Scan for the cell matching the given text and deliver its (X, Y) coordinate at center. 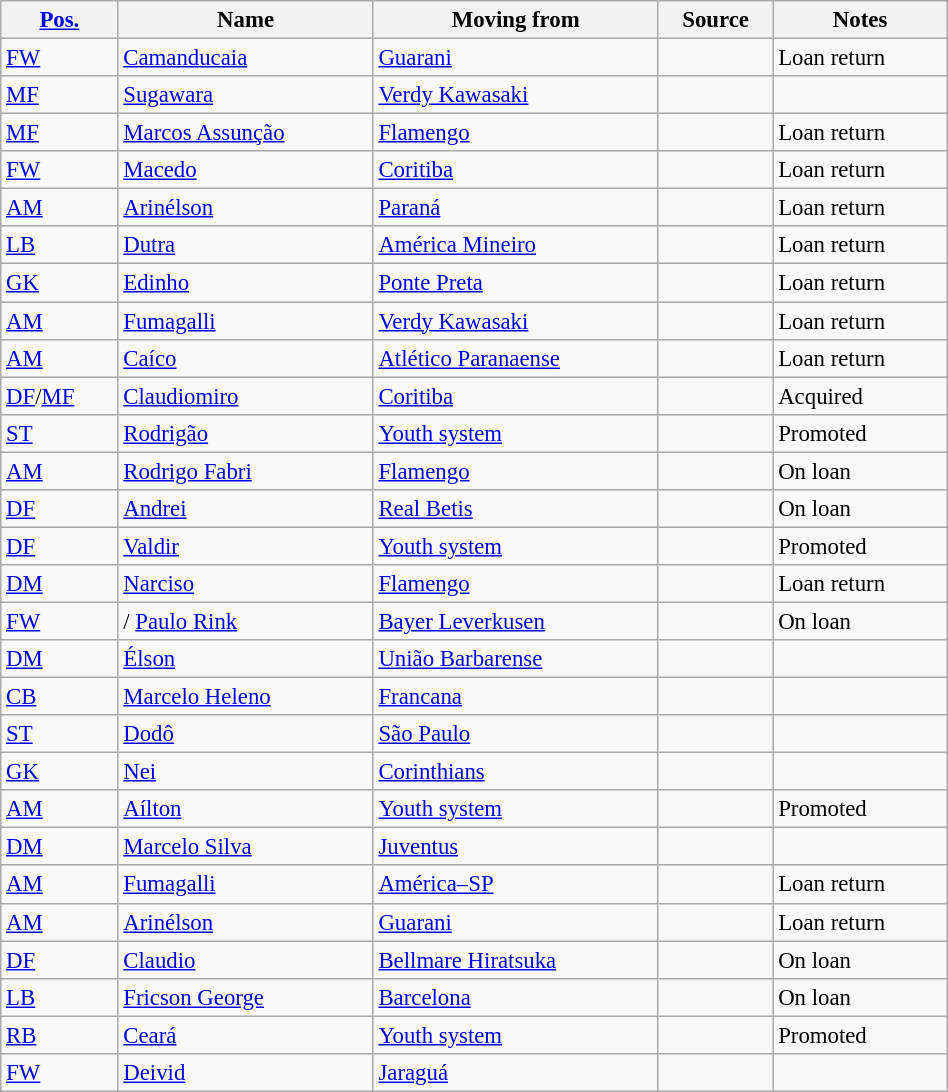
Acquired (860, 396)
Jaraguá (516, 1073)
Francana (516, 697)
São Paulo (516, 734)
Narciso (246, 584)
Macedo (246, 170)
Marcelo Silva (246, 847)
Juventus (516, 847)
Ceará (246, 1035)
RB (60, 1035)
Marcelo Heleno (246, 697)
Moving from (516, 20)
Claudio (246, 960)
DF/MF (60, 396)
Pos. (60, 20)
Camanducaia (246, 58)
Nei (246, 772)
Élson (246, 659)
Notes (860, 20)
Valdir (246, 546)
Dutra (246, 245)
CB (60, 697)
Bayer Leverkusen (516, 621)
Real Betis (516, 509)
Deivid (246, 1073)
Name (246, 20)
América Mineiro (516, 245)
Fricson George (246, 997)
Atlético Paranaense (516, 358)
Dodô (246, 734)
Caíco (246, 358)
Bellmare Hiratsuka (516, 960)
Claudiomiro (246, 396)
União Barbarense (516, 659)
Source (716, 20)
América–SP (516, 885)
Edinho (246, 283)
Aílton (246, 809)
Rodrigo Fabri (246, 471)
Rodrigão (246, 433)
Sugawara (246, 95)
/ Paulo Rink (246, 621)
Ponte Preta (516, 283)
Paraná (516, 208)
Marcos Assunção (246, 133)
Andrei (246, 509)
Corinthians (516, 772)
Barcelona (516, 997)
